Pinpoint the cell where the given text exists, returning its [x, y] midpoint coordinate. 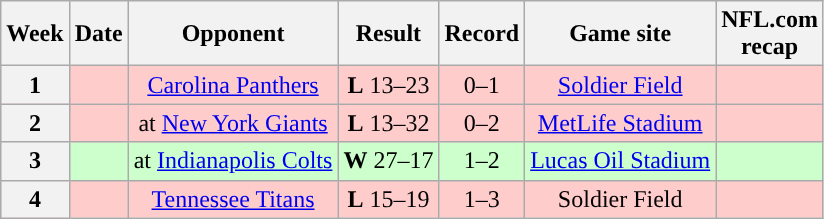
L 15–19 [388, 199]
0–1 [482, 85]
Game site [620, 34]
2 [35, 123]
NFL.comrecap [770, 34]
0–2 [482, 123]
at New York Giants [233, 123]
L 13–23 [388, 85]
Record [482, 34]
Tennessee Titans [233, 199]
4 [35, 199]
MetLife Stadium [620, 123]
Opponent [233, 34]
Lucas Oil Stadium [620, 161]
Date [98, 34]
1–2 [482, 161]
at Indianapolis Colts [233, 161]
1 [35, 85]
W 27–17 [388, 161]
Week [35, 34]
L 13–32 [388, 123]
Carolina Panthers [233, 85]
1–3 [482, 199]
Result [388, 34]
3 [35, 161]
